Return [X, Y] of the center of cell containing provided text 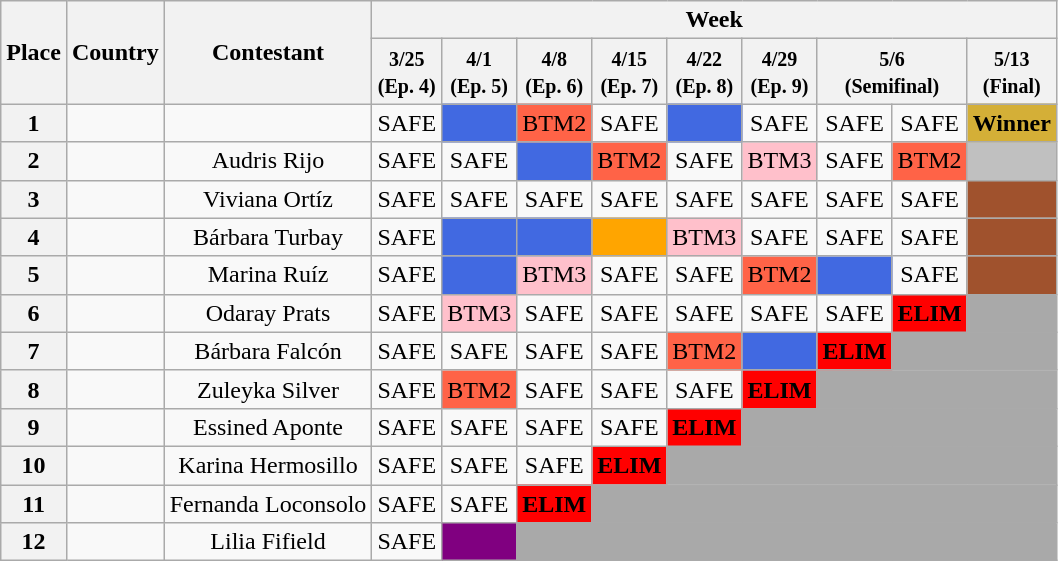
4/1 (Ep. 5) [480, 72]
Week [714, 20]
Zuleyka Silver [268, 389]
Country [115, 52]
Fernanda Loconsolo [268, 503]
4 [34, 237]
Bárbara Falcón [268, 351]
Karina Hermosillo [268, 465]
Viviana Ortíz [268, 199]
Odaray Prats [268, 313]
7 [34, 351]
4/8(Ep. 6) [554, 72]
12 [34, 542]
10 [34, 465]
Audris Rijo [268, 161]
8 [34, 389]
5 [34, 275]
6 [34, 313]
1 [34, 123]
Lilia Fifield [268, 542]
Marina Ruíz [268, 275]
3 [34, 199]
4/15(Ep. 7) [630, 72]
9 [34, 427]
4/29(Ep. 9) [780, 72]
4/22(Ep. 8) [704, 72]
11 [34, 503]
5/13(Final) [1012, 72]
2 [34, 161]
Essined Aponte [268, 427]
Place [34, 52]
Winner [1012, 123]
Bárbara Turbay [268, 237]
5/6(Semifinal) [892, 72]
3/25 (Ep. 4) [407, 72]
Contestant [268, 52]
